Pinpoint the cell where the given text exists, returning its (x, y) midpoint coordinate. 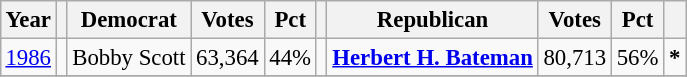
Democrat (129, 20)
* (675, 57)
1986 (28, 57)
80,713 (574, 57)
56% (637, 57)
63,364 (228, 57)
44% (290, 57)
Republican (432, 20)
Bobby Scott (129, 57)
Herbert H. Bateman (432, 57)
Year (28, 20)
